Return the [X, Y] coordinate for the center point of the cell that contains the specified text.  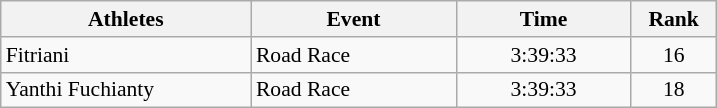
Rank [674, 19]
Fitriani [126, 55]
Event [354, 19]
Athletes [126, 19]
Yanthi Fuchianty [126, 90]
Time [544, 19]
16 [674, 55]
18 [674, 90]
